Extract the [X, Y] coordinate from the center of the cell holding the provided text.  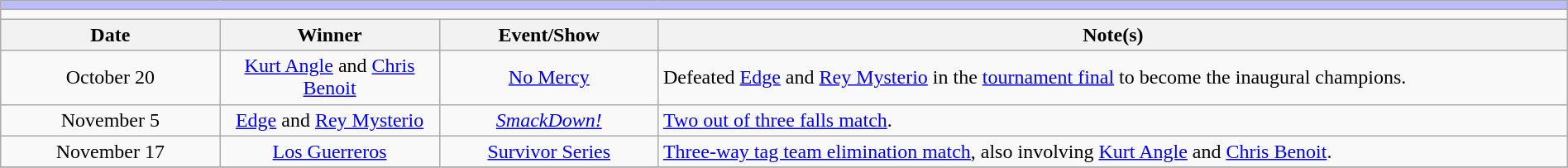
Three-way tag team elimination match, also involving Kurt Angle and Chris Benoit. [1113, 151]
Note(s) [1113, 35]
Kurt Angle and Chris Benoit [329, 78]
No Mercy [549, 78]
Winner [329, 35]
Event/Show [549, 35]
Edge and Rey Mysterio [329, 120]
Survivor Series [549, 151]
Defeated Edge and Rey Mysterio in the tournament final to become the inaugural champions. [1113, 78]
November 5 [111, 120]
Date [111, 35]
October 20 [111, 78]
November 17 [111, 151]
SmackDown! [549, 120]
Los Guerreros [329, 151]
Two out of three falls match. [1113, 120]
